Output the [X, Y] coordinate of the center of the cell containing the given text.  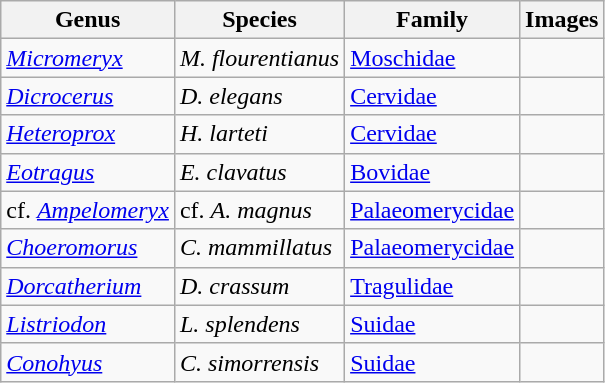
Heteroprox [88, 134]
Tragulidae [432, 286]
M. flourentianus [259, 58]
Bovidae [432, 172]
D. elegans [259, 96]
D. crassum [259, 286]
Species [259, 20]
H. larteti [259, 134]
Eotragus [88, 172]
C. simorrensis [259, 362]
Dorcatherium [88, 286]
cf. Ampelomeryx [88, 210]
C. mammillatus [259, 248]
Dicrocerus [88, 96]
Listriodon [88, 324]
Choeromorus [88, 248]
E. clavatus [259, 172]
Conohyus [88, 362]
Micromeryx [88, 58]
L. splendens [259, 324]
cf. A. magnus [259, 210]
Genus [88, 20]
Moschidae [432, 58]
Images [562, 20]
Family [432, 20]
